Pinpoint the cell where the given text exists, returning its [X, Y] midpoint coordinate. 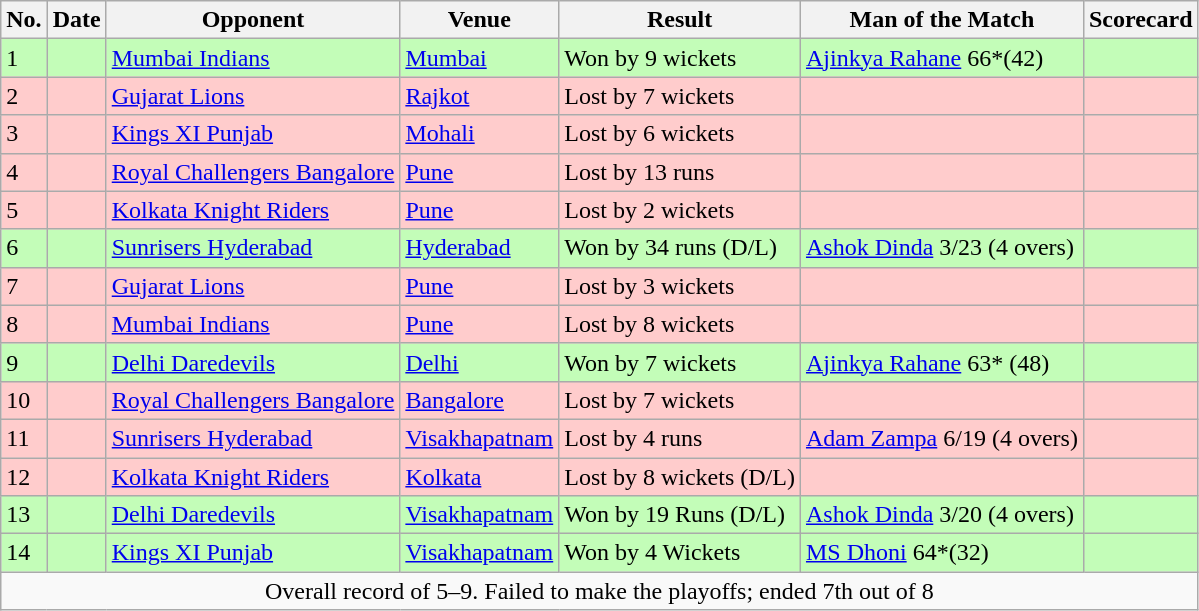
Lost by 8 wickets (D/L) [680, 477]
Lost by 2 wickets [680, 210]
Bangalore [480, 400]
4 [24, 172]
Man of the Match [942, 20]
2 [24, 96]
Adam Zampa 6/19 (4 overs) [942, 438]
9 [24, 362]
6 [24, 248]
Result [680, 20]
Lost by 8 wickets [680, 324]
7 [24, 286]
Ashok Dinda 3/20 (4 overs) [942, 515]
Ashok Dinda 3/23 (4 overs) [942, 248]
Opponent [253, 20]
10 [24, 400]
Lost by 4 runs [680, 438]
13 [24, 515]
MS Dhoni 64*(32) [942, 553]
Won by 9 wickets [680, 58]
Won by 34 runs (D/L) [680, 248]
12 [24, 477]
Rajkot [480, 96]
Won by 19 Runs (D/L) [680, 515]
Won by 4 Wickets [680, 553]
5 [24, 210]
1 [24, 58]
Date [76, 20]
Lost by 13 runs [680, 172]
Won by 7 wickets [680, 362]
Venue [480, 20]
14 [24, 553]
8 [24, 324]
Ajinkya Rahane 63* (48) [942, 362]
No. [24, 20]
Lost by 3 wickets [680, 286]
Mohali [480, 134]
11 [24, 438]
Lost by 6 wickets [680, 134]
Mumbai [480, 58]
Ajinkya Rahane 66*(42) [942, 58]
Delhi [480, 362]
Kolkata [480, 477]
3 [24, 134]
Overall record of 5–9. Failed to make the playoffs; ended 7th out of 8 [600, 591]
Hyderabad [480, 248]
Scorecard [1140, 20]
